Detect which cell encompasses the target text, then output its (X, Y) center coordinate. 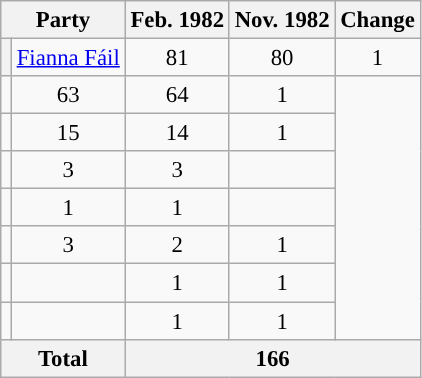
15 (68, 133)
Fianna Fáil (68, 58)
Party (63, 20)
Change (378, 20)
81 (177, 58)
Total (63, 358)
166 (272, 358)
Feb. 1982 (177, 20)
Nov. 1982 (282, 20)
2 (177, 245)
14 (177, 133)
63 (68, 95)
64 (177, 95)
80 (282, 58)
